Find where the given text appears and provide that cell's center as (X, Y) coordinate. 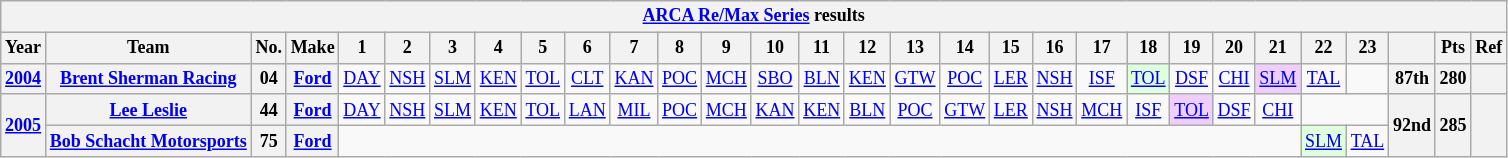
Ref (1489, 48)
CLT (587, 78)
285 (1453, 125)
13 (915, 48)
Lee Leslie (148, 110)
No. (268, 48)
SBO (775, 78)
44 (268, 110)
22 (1324, 48)
ARCA Re/Max Series results (754, 16)
11 (822, 48)
23 (1367, 48)
16 (1054, 48)
Team (148, 48)
7 (634, 48)
Brent Sherman Racing (148, 78)
280 (1453, 78)
21 (1278, 48)
Pts (1453, 48)
1 (362, 48)
92nd (1412, 125)
MIL (634, 110)
3 (453, 48)
04 (268, 78)
19 (1192, 48)
2004 (24, 78)
87th (1412, 78)
4 (498, 48)
18 (1148, 48)
5 (542, 48)
2 (408, 48)
12 (867, 48)
9 (726, 48)
Make (312, 48)
20 (1234, 48)
14 (965, 48)
6 (587, 48)
15 (1010, 48)
8 (680, 48)
10 (775, 48)
17 (1102, 48)
2005 (24, 125)
Year (24, 48)
Bob Schacht Motorsports (148, 140)
LAN (587, 110)
75 (268, 140)
